Detect which cell encompasses the target text, then output its (X, Y) center coordinate. 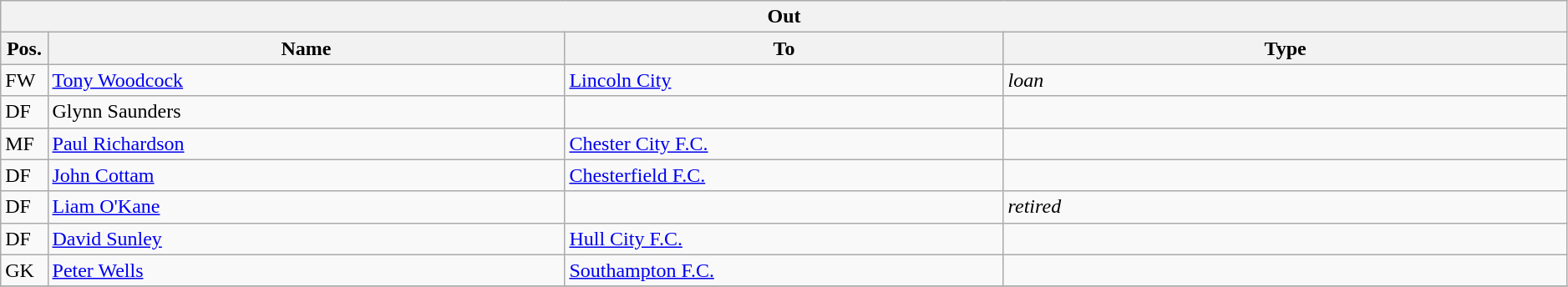
Name (306, 48)
GK (24, 270)
David Sunley (306, 239)
Type (1285, 48)
loan (1285, 80)
Pos. (24, 48)
MF (24, 143)
Paul Richardson (306, 143)
retired (1285, 207)
Southampton F.C. (784, 270)
John Cottam (306, 175)
Tony Woodcock (306, 80)
Chesterfield F.C. (784, 175)
Liam O'Kane (306, 207)
Lincoln City (784, 80)
Chester City F.C. (784, 143)
To (784, 48)
Hull City F.C. (784, 239)
Glynn Saunders (306, 112)
Peter Wells (306, 270)
Out (784, 17)
FW (24, 80)
